Search for the cell housing the specified text and yield its (x, y) center coordinate. 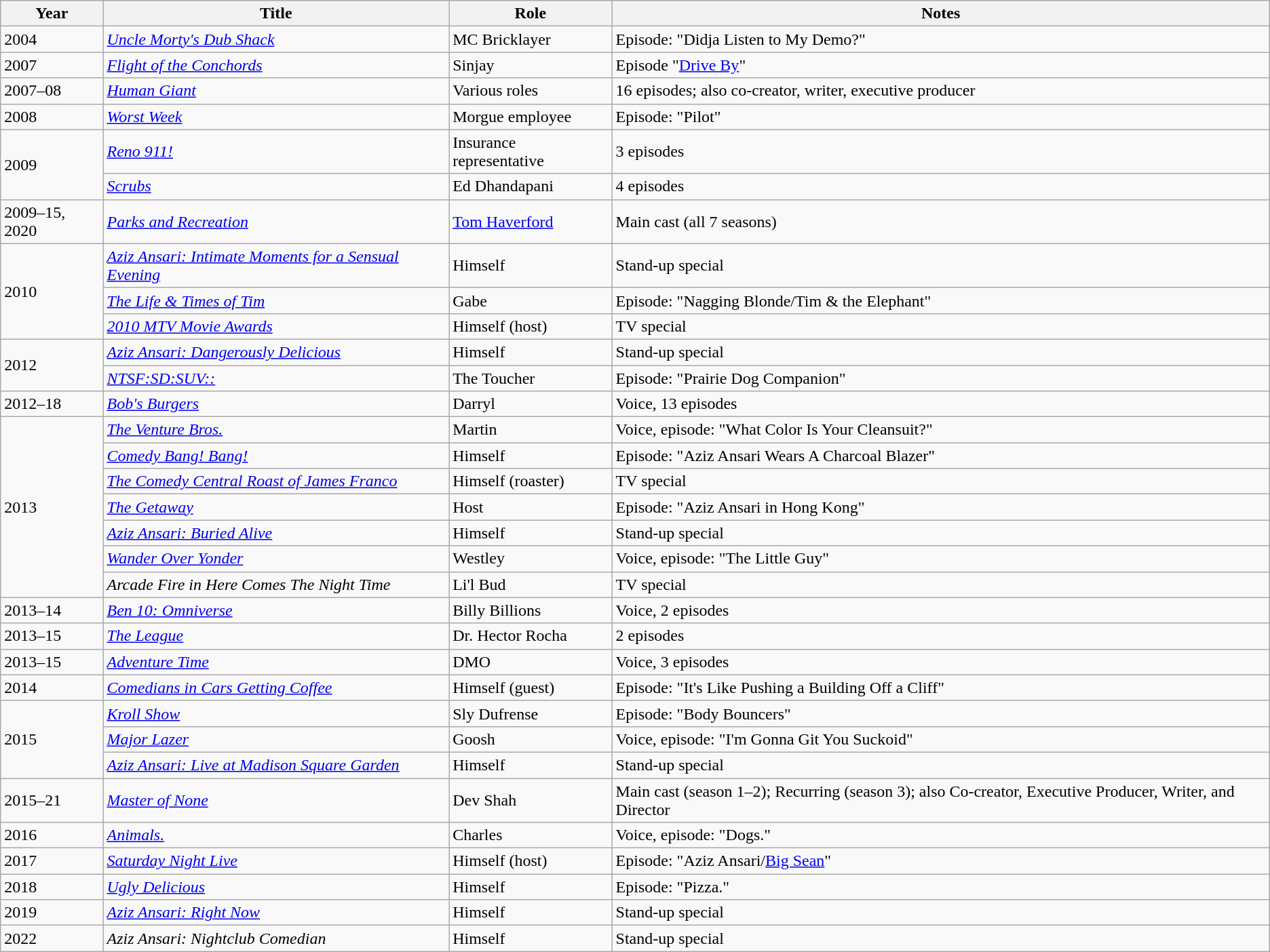
Gabe (531, 300)
2022 (52, 938)
2 episodes (940, 636)
Episode: "Body Bouncers" (940, 713)
Dev Shah (531, 800)
2014 (52, 688)
Kroll Show (276, 713)
Saturday Night Live (276, 861)
Ben 10: Omniverse (276, 610)
16 episodes; also co-creator, writer, executive producer (940, 91)
Voice, episode: "Dogs." (940, 835)
Title (276, 14)
Sinjay (531, 65)
The Comedy Central Roast of James Franco (276, 481)
Scrubs (276, 186)
2012 (52, 365)
Himself (guest) (531, 688)
The Toucher (531, 378)
Episode: "Prairie Dog Companion" (940, 378)
3 episodes (940, 152)
Uncle Morty's Dub Shack (276, 39)
Main cast (season 1–2); Recurring (season 3); also Co-creator, Executive Producer, Writer, and Director (940, 800)
2013 (52, 507)
Sly Dufrense (531, 713)
Episode: "It's Like Pushing a Building Off a Cliff" (940, 688)
Arcade Fire in Here Comes The Night Time (276, 584)
The Getaway (276, 507)
2018 (52, 887)
Bob's Burgers (276, 404)
2015 (52, 739)
Animals. (276, 835)
The Venture Bros. (276, 430)
2010 (52, 292)
Master of None (276, 800)
Episode: "Nagging Blonde/Tim & the Elephant" (940, 300)
Voice, 13 episodes (940, 404)
Reno 911! (276, 152)
Episode: "Aziz Ansari in Hong Kong" (940, 507)
Tom Haverford (531, 221)
Martin (531, 430)
Aziz Ansari: Dangerously Delicious (276, 352)
Comedy Bang! Bang! (276, 456)
Aziz Ansari: Right Now (276, 913)
Aziz Ansari: Nightclub Comedian (276, 938)
Notes (940, 14)
Himself (roaster) (531, 481)
Main cast (all 7 seasons) (940, 221)
Billy Billions (531, 610)
2019 (52, 913)
NTSF:SD:SUV:: (276, 378)
Episode: "Didja Listen to My Demo?" (940, 39)
2008 (52, 117)
Role (531, 14)
Darryl (531, 404)
Dr. Hector Rocha (531, 636)
2012–18 (52, 404)
Aziz Ansari: Intimate Moments for a Sensual Evening (276, 266)
Year (52, 14)
Li'l Bud (531, 584)
Comedians in Cars Getting Coffee (276, 688)
The League (276, 636)
2009 (52, 164)
Flight of the Conchords (276, 65)
4 episodes (940, 186)
Insurance representative (531, 152)
Voice, episode: "The Little Guy" (940, 559)
Morgue employee (531, 117)
2004 (52, 39)
2007 (52, 65)
Worst Week (276, 117)
Various roles (531, 91)
Voice, episode: "I'm Gonna Git You Suckoid" (940, 739)
Episode "Drive By" (940, 65)
Episode: "Pilot" (940, 117)
Episode: "Aziz Ansari/Big Sean" (940, 861)
Human Giant (276, 91)
2015–21 (52, 800)
Voice, 3 episodes (940, 662)
Aziz Ansari: Live at Madison Square Garden (276, 765)
Adventure Time (276, 662)
Ugly Delicious (276, 887)
Episode: "Aziz Ansari Wears A Charcoal Blazer" (940, 456)
Westley (531, 559)
2017 (52, 861)
2009–15, 2020 (52, 221)
Goosh (531, 739)
Parks and Recreation (276, 221)
2007–08 (52, 91)
2010 MTV Movie Awards (276, 326)
Wander Over Yonder (276, 559)
MC Bricklayer (531, 39)
2016 (52, 835)
2013–14 (52, 610)
Voice, episode: "What Color Is Your Cleansuit?" (940, 430)
DMO (531, 662)
Major Lazer (276, 739)
Host (531, 507)
Voice, 2 episodes (940, 610)
Charles (531, 835)
Episode: "Pizza." (940, 887)
Aziz Ansari: Buried Alive (276, 533)
Ed Dhandapani (531, 186)
The Life & Times of Tim (276, 300)
